Output the (x, y) coordinate of the center of the cell containing the given text.  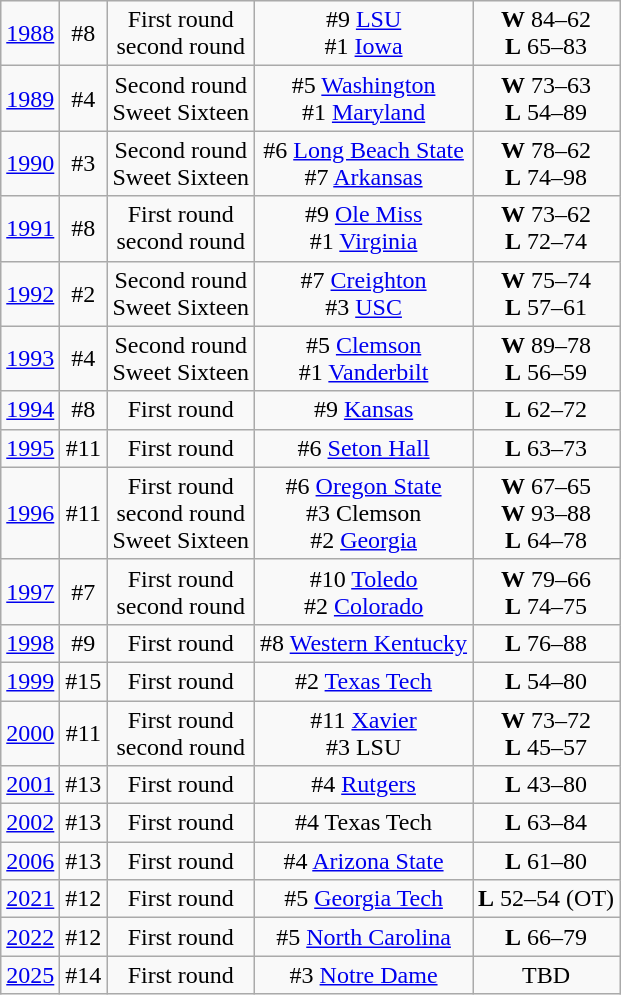
#10 Toledo #2 Colorado (364, 592)
W 89–78 L 56–59 (546, 358)
W 73–63 L 54–89 (546, 98)
First round second round Sweet Sixteen (181, 513)
1992 (30, 294)
1990 (30, 164)
1997 (30, 592)
#15 (84, 681)
1988 (30, 34)
#3 (84, 164)
#9 Ole Miss#1 Virginia (364, 228)
L 43–80 (546, 785)
#4 Texas Tech (364, 823)
L 61–80 (546, 861)
W 78–62 L 74–98 (546, 164)
2001 (30, 785)
W 84–62 L 65–83 (546, 34)
#6 Oregon State #3 Clemson #2 Georgia (364, 513)
L 76–88 (546, 643)
2022 (30, 937)
2021 (30, 899)
W 75–74 L 57–61 (546, 294)
#9 LSU#1 Iowa (364, 34)
#3 Notre Dame (364, 975)
1995 (30, 448)
#5 Washington#1 Maryland (364, 98)
#6 Seton Hall (364, 448)
#6 Long Beach State#7 Arkansas (364, 164)
1993 (30, 358)
#5 North Carolina (364, 937)
2025 (30, 975)
1991 (30, 228)
2002 (30, 823)
1989 (30, 98)
#7 (84, 592)
W 67–65 W 93–88 L 64–78 (546, 513)
L 66–79 (546, 937)
L 54–80 (546, 681)
2000 (30, 732)
L 63–73 (546, 448)
#9 Kansas (364, 410)
1996 (30, 513)
2006 (30, 861)
W 79–66 L 74–75 (546, 592)
W 73–72 L 45–57 (546, 732)
#14 (84, 975)
#9 (84, 643)
#8 Western Kentucky (364, 643)
#11 Xavier #3 LSU (364, 732)
#4 Rutgers (364, 785)
L 63–84 (546, 823)
1999 (30, 681)
1998 (30, 643)
TBD (546, 975)
L 62–72 (546, 410)
#5 Georgia Tech (364, 899)
#7 Creighton#3 USC (364, 294)
1994 (30, 410)
W 73–62 L 72–74 (546, 228)
#5 Clemson#1 Vanderbilt (364, 358)
#4 Arizona State (364, 861)
L 52–54 (OT) (546, 899)
#2 (84, 294)
#2 Texas Tech (364, 681)
